Return the (x, y) coordinate for the center point of the cell that contains the specified text.  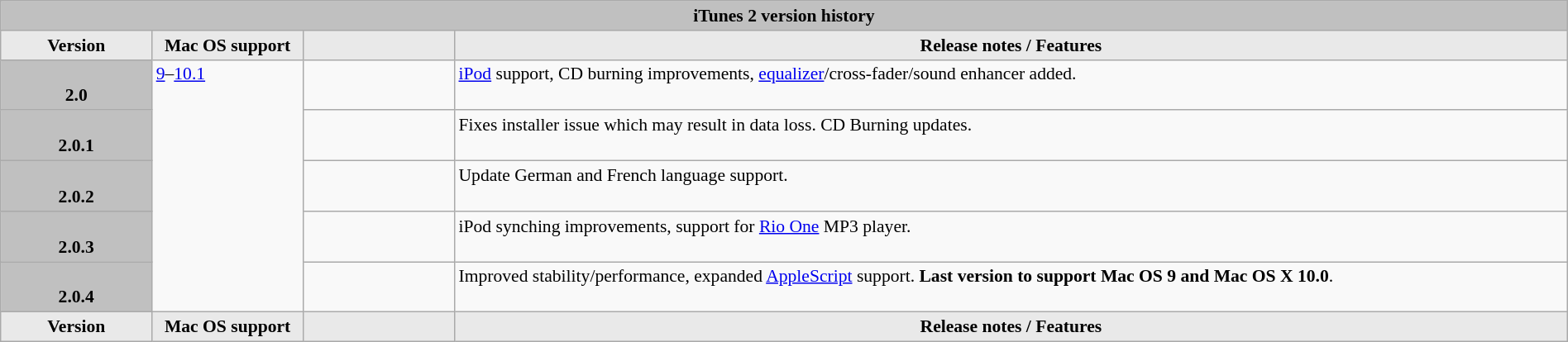
iPod support, CD burning improvements, equalizer/cross-fader/sound enhancer added. (1011, 84)
2.0.3 (76, 236)
2.0.1 (76, 135)
iTunes 2 version history (784, 16)
iPod synching improvements, support for Rio One MP3 player. (1011, 236)
Fixes installer issue which may result in data loss. CD Burning updates. (1011, 135)
9–10.1 (228, 186)
2.0.2 (76, 187)
Improved stability/performance, expanded AppleScript support. Last version to support Mac OS 9 and Mac OS X 10.0. (1011, 287)
Update German and French language support. (1011, 187)
2.0 (76, 84)
2.0.4 (76, 287)
